Scan for the cell matching the given text and deliver its [X, Y] coordinate at center. 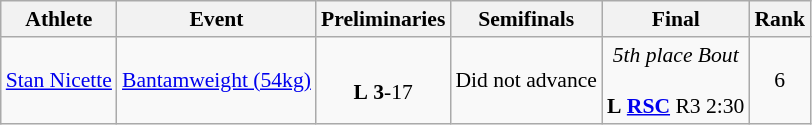
Semifinals [526, 19]
Preliminaries [383, 19]
Rank [780, 19]
Event [216, 19]
Bantamweight (54kg) [216, 80]
6 [780, 80]
Stan Nicette [59, 80]
Final [676, 19]
Athlete [59, 19]
5th place Bout L RSC R3 2:30 [676, 80]
Did not advance [526, 80]
L 3-17 [383, 80]
